Pinpoint the cell where the given text exists, returning its [x, y] midpoint coordinate. 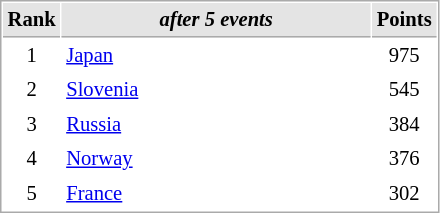
Japan [216, 56]
Russia [216, 124]
4 [32, 158]
1 [32, 56]
Norway [216, 158]
3 [32, 124]
975 [404, 56]
2 [32, 90]
302 [404, 194]
Points [404, 20]
Slovenia [216, 90]
France [216, 194]
after 5 events [216, 20]
5 [32, 194]
545 [404, 90]
376 [404, 158]
Rank [32, 20]
384 [404, 124]
